Provide the [X, Y] coordinate of the cell's center where the given text is located.  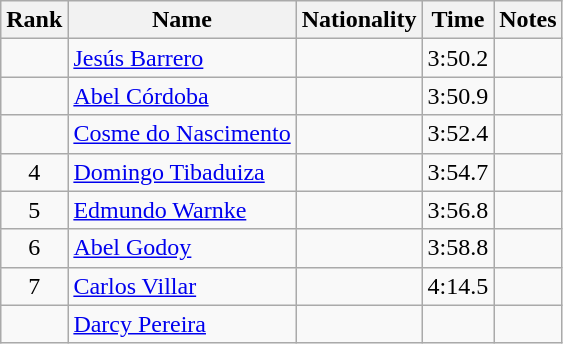
3:52.4 [458, 134]
4:14.5 [458, 286]
Abel Godoy [182, 248]
3:50.9 [458, 96]
Jesús Barrero [182, 58]
Time [458, 20]
Name [182, 20]
3:54.7 [458, 172]
Nationality [359, 20]
7 [34, 286]
Cosme do Nascimento [182, 134]
5 [34, 210]
3:56.8 [458, 210]
6 [34, 248]
3:58.8 [458, 248]
3:50.2 [458, 58]
4 [34, 172]
Notes [528, 20]
Darcy Pereira [182, 324]
Domingo Tibaduiza [182, 172]
Edmundo Warnke [182, 210]
Rank [34, 20]
Abel Córdoba [182, 96]
Carlos Villar [182, 286]
